Pinpoint the cell where the given text exists, returning its (X, Y) midpoint coordinate. 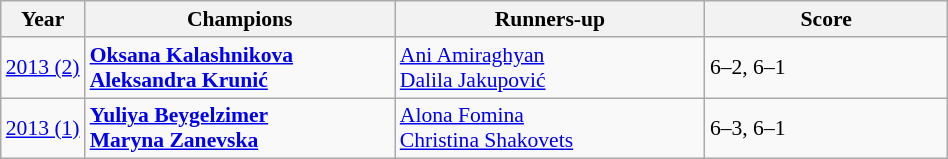
Alona Fomina Christina Shakovets (550, 128)
Yuliya Beygelzimer Maryna Zanevska (240, 128)
Year (43, 19)
Ani Amiraghyan Dalila Jakupović (550, 68)
Champions (240, 19)
Oksana Kalashnikova Aleksandra Krunić (240, 68)
2013 (1) (43, 128)
Runners-up (550, 19)
6–3, 6–1 (826, 128)
6–2, 6–1 (826, 68)
Score (826, 19)
2013 (2) (43, 68)
